Return the (x, y) coordinate for the center point of the cell that contains the specified text.  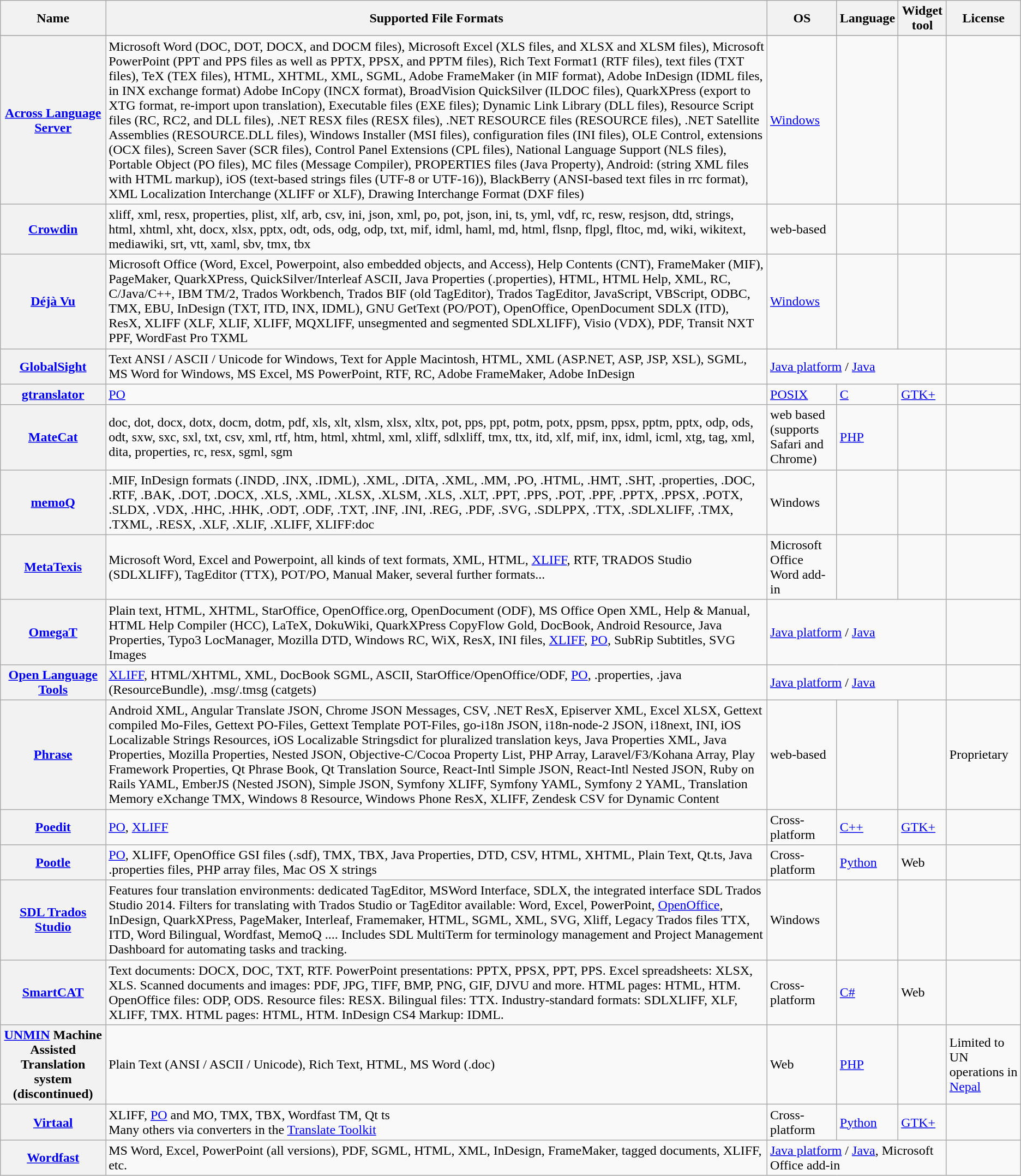
Virtaal (53, 1123)
OmegaT (53, 632)
XLIFF, HTML/XHTML, XML, DocBook SGML, ASCII, StarOffice/OpenOffice/ODF, PO, .properties, .java (ResourceBundle), .msg/.tmsg (catgets) (436, 682)
XLIFF, PO and MO, TMX, TBX, Wordfast TM, Qt tsMany others via converters in the Translate Toolkit (436, 1123)
Java platform / Java, Microsoft Office add-in (857, 1157)
MS Word, Excel, PowerPoint (all versions), PDF, SGML, HTML, XML, InDesign, FrameMaker, tagged documents, XLIFF, etc. (436, 1157)
SmartCAT (53, 993)
SDL Trados Studio (53, 920)
UNMIN Machine Assisted Translation system (discontinued) (53, 1065)
Widget tool (923, 19)
gtranslator (53, 394)
web based (supports Safari and Chrome) (802, 437)
Microsoft Office Word add-in (802, 567)
C# (867, 993)
Wordfast (53, 1157)
Proprietary (983, 754)
Crowdin (53, 229)
Déjà Vu (53, 301)
Supported File Formats (436, 19)
Poedit (53, 827)
C++ (867, 827)
Limited to UN operations in Nepal (983, 1065)
Pootle (53, 863)
Plain Text (ANSI / ASCII / Unicode), Rich Text, HTML, MS Word (.doc) (436, 1065)
MateCat (53, 437)
Language (867, 19)
PO (436, 394)
Open Language Tools (53, 682)
memoQ (53, 502)
License (983, 19)
MetaTexis (53, 567)
C (867, 394)
GlobalSight (53, 367)
Name (53, 19)
OS (802, 19)
PO, XLIFF (436, 827)
Across Language Server (53, 120)
POSIX (802, 394)
Phrase (53, 754)
